Determine the [x, y] coordinate at the center of the cell enclosing the given text.  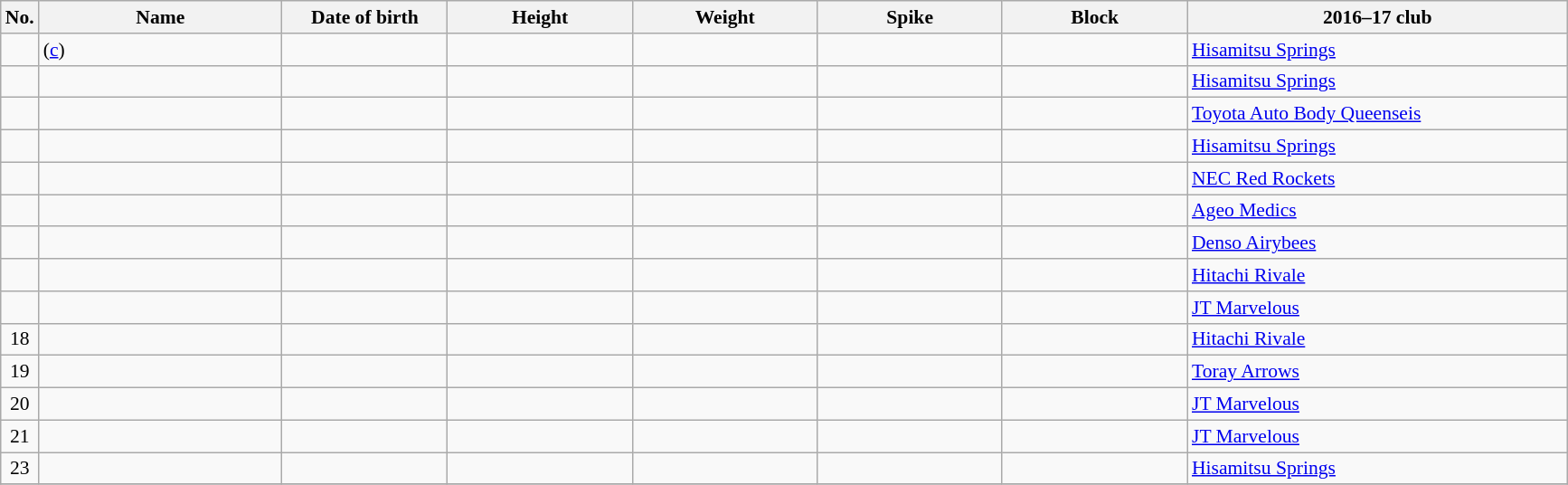
(c) [161, 50]
No. [20, 17]
Weight [725, 17]
Ageo Medics [1378, 211]
Denso Airybees [1378, 243]
2016–17 club [1378, 17]
Height [541, 17]
Date of birth [365, 17]
Toray Arrows [1378, 372]
Spike [910, 17]
19 [20, 372]
20 [20, 404]
Toyota Auto Body Queenseis [1378, 114]
NEC Red Rockets [1378, 178]
Block [1094, 17]
Name [161, 17]
23 [20, 469]
18 [20, 339]
21 [20, 436]
